Return [X, Y] of the center of cell containing provided text 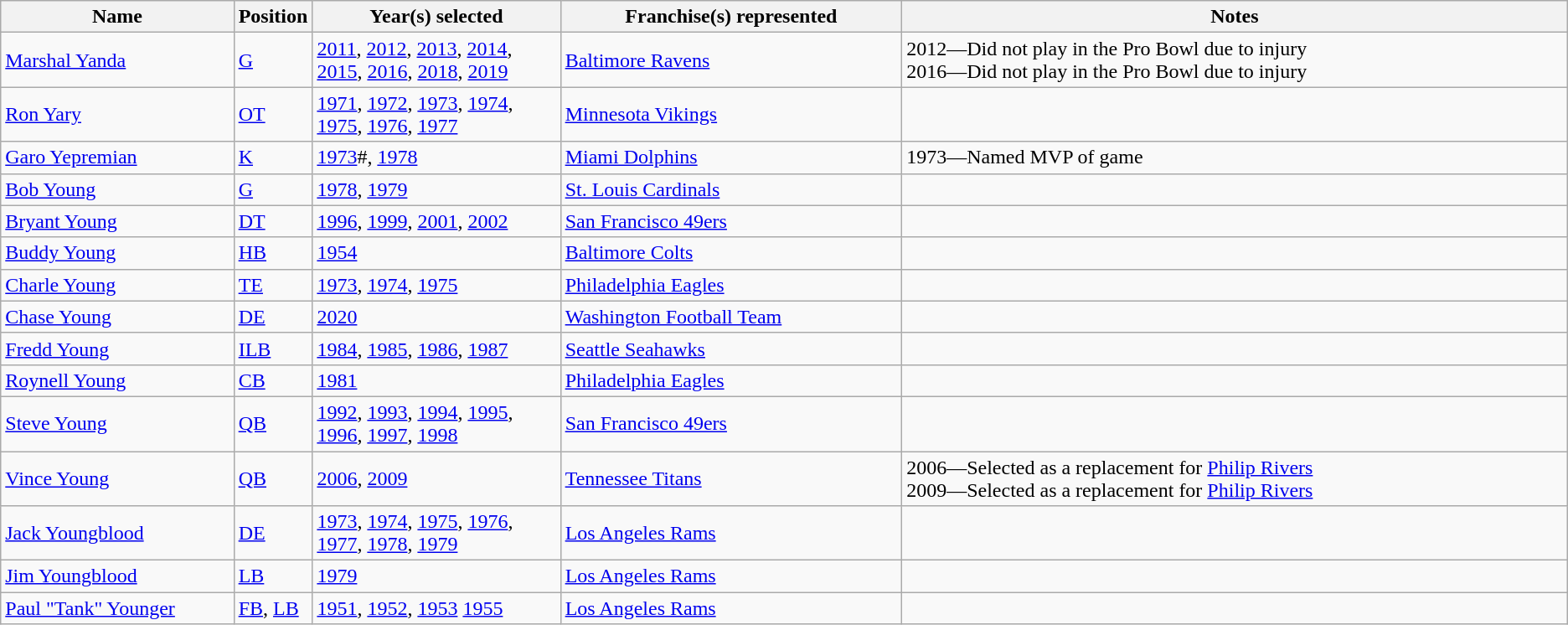
2006, 2009 [436, 478]
1992, 1993, 1994, 1995, 1996, 1997, 1998 [436, 424]
1979 [436, 576]
Notes [1235, 17]
St. Louis Cardinals [731, 189]
Baltimore Ravens [731, 60]
Baltimore Colts [731, 253]
1973, 1974, 1975 [436, 285]
Seattle Seahawks [731, 349]
Minnesota Vikings [731, 114]
1984, 1985, 1986, 1987 [436, 349]
2012—Did not play in the Pro Bowl due to injury 2016—Did not play in the Pro Bowl due to injury [1235, 60]
Name [117, 17]
FB, LB [273, 608]
K [273, 158]
2006—Selected as a replacement for Philip Rivers 2009—Selected as a replacement for Philip Rivers [1235, 478]
HB [273, 253]
1973—Named MVP of game [1235, 158]
Miami Dolphins [731, 158]
1996, 1999, 2001, 2002 [436, 221]
Garo Yepremian [117, 158]
Roynell Young [117, 380]
Charle Young [117, 285]
DT [273, 221]
2011, 2012, 2013, 2014, 2015, 2016, 2018, 2019 [436, 60]
Jack Youngblood [117, 533]
Vince Young [117, 478]
1978, 1979 [436, 189]
Position [273, 17]
Washington Football Team [731, 317]
1971, 1972, 1973, 1974, 1975, 1976, 1977 [436, 114]
1981 [436, 380]
Bryant Young [117, 221]
Paul "Tank" Younger [117, 608]
Steve Young [117, 424]
Bob Young [117, 189]
TE [273, 285]
LB [273, 576]
CB [273, 380]
1973, 1974, 1975, 1976, 1977, 1978, 1979 [436, 533]
OT [273, 114]
Marshal Yanda [117, 60]
Fredd Young [117, 349]
Year(s) selected [436, 17]
ILB [273, 349]
Tennessee Titans [731, 478]
Chase Young [117, 317]
1973#, 1978 [436, 158]
2020 [436, 317]
1954 [436, 253]
Jim Youngblood [117, 576]
Ron Yary [117, 114]
Buddy Young [117, 253]
Franchise(s) represented [731, 17]
1951, 1952, 1953 1955 [436, 608]
